Find where the given text appears and provide that cell's center as [X, Y] coordinate. 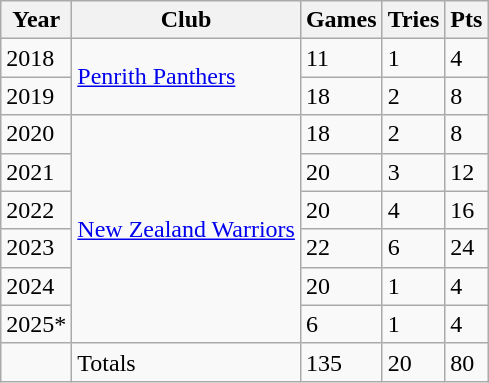
2019 [36, 96]
Totals [186, 362]
2023 [36, 248]
22 [341, 248]
12 [466, 172]
Pts [466, 20]
2018 [36, 58]
Games [341, 20]
2025* [36, 324]
Year [36, 20]
2021 [36, 172]
Tries [414, 20]
135 [341, 362]
Club [186, 20]
16 [466, 210]
2022 [36, 210]
2020 [36, 134]
80 [466, 362]
Penrith Panthers [186, 77]
2024 [36, 286]
3 [414, 172]
11 [341, 58]
New Zealand Warriors [186, 229]
24 [466, 248]
